Scan for the cell matching the given text and deliver its [x, y] coordinate at center. 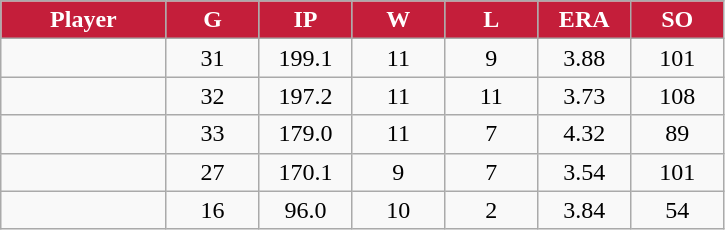
89 [678, 134]
3.54 [584, 172]
27 [212, 172]
170.1 [306, 172]
2 [492, 210]
3.84 [584, 210]
Player [84, 20]
ERA [584, 20]
32 [212, 96]
3.88 [584, 58]
G [212, 20]
199.1 [306, 58]
16 [212, 210]
96.0 [306, 210]
3.73 [584, 96]
W [398, 20]
IP [306, 20]
SO [678, 20]
L [492, 20]
108 [678, 96]
54 [678, 210]
33 [212, 134]
10 [398, 210]
4.32 [584, 134]
197.2 [306, 96]
31 [212, 58]
179.0 [306, 134]
